For the text-containing cell, return its midpoint in (X, Y) coordinate format. 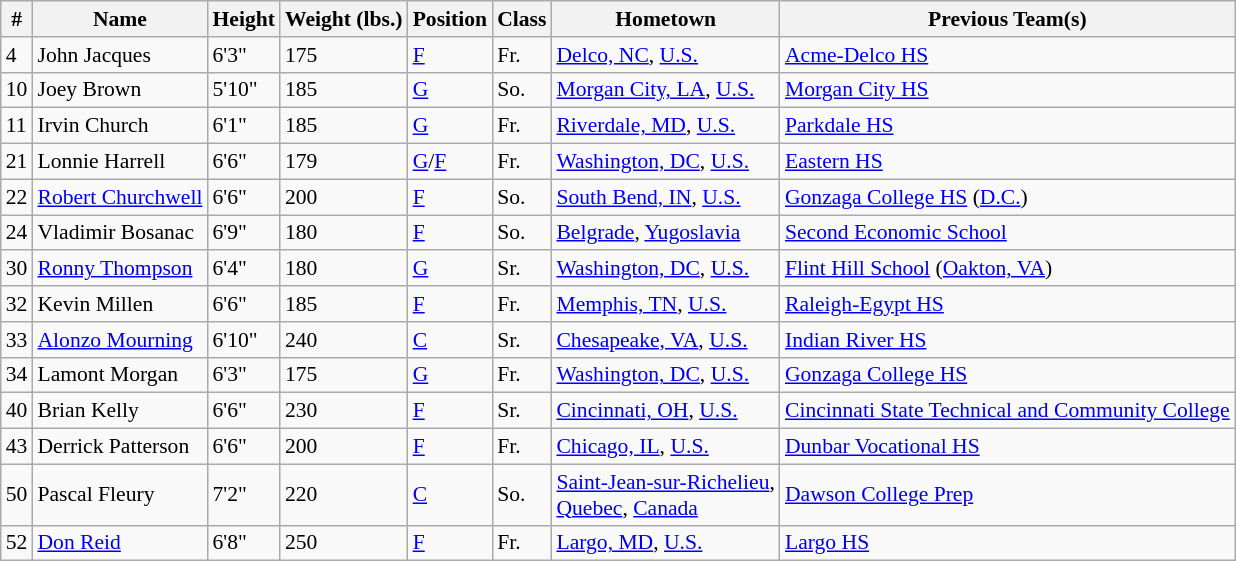
Brian Kelly (120, 411)
Joey Brown (120, 90)
Memphis, TN, U.S. (666, 304)
Raleigh-Egypt HS (1008, 304)
Chesapeake, VA, U.S. (666, 340)
22 (17, 197)
Ronny Thompson (120, 269)
Belgrade, Yugoslavia (666, 233)
52 (17, 543)
Hometown (666, 19)
Robert Churchwell (120, 197)
179 (344, 162)
Cincinnati, OH, U.S. (666, 411)
South Bend, IN, U.S. (666, 197)
Pascal Fleury (120, 494)
Previous Team(s) (1008, 19)
Class (522, 19)
32 (17, 304)
# (17, 19)
Alonzo Mourning (120, 340)
G/F (450, 162)
Dunbar Vocational HS (1008, 447)
Eastern HS (1008, 162)
6'1" (243, 126)
Riverdale, MD, U.S. (666, 126)
33 (17, 340)
43 (17, 447)
Name (120, 19)
Height (243, 19)
4 (17, 55)
Parkdale HS (1008, 126)
50 (17, 494)
24 (17, 233)
Gonzaga College HS (D.C.) (1008, 197)
Position (450, 19)
Acme-Delco HS (1008, 55)
Don Reid (120, 543)
Flint Hill School (Oakton, VA) (1008, 269)
Irvin Church (120, 126)
6'10" (243, 340)
7'2" (243, 494)
220 (344, 494)
Second Economic School (1008, 233)
Delco, NC, U.S. (666, 55)
Morgan City HS (1008, 90)
34 (17, 375)
Dawson College Prep (1008, 494)
Kevin Millen (120, 304)
Morgan City, LA, U.S. (666, 90)
Derrick Patterson (120, 447)
6'9" (243, 233)
5'10" (243, 90)
Largo, MD, U.S. (666, 543)
Lamont Morgan (120, 375)
10 (17, 90)
250 (344, 543)
Indian River HS (1008, 340)
230 (344, 411)
11 (17, 126)
Lonnie Harrell (120, 162)
6'4" (243, 269)
Chicago, IL, U.S. (666, 447)
40 (17, 411)
Saint-Jean-sur-Richelieu,Quebec, Canada (666, 494)
Cincinnati State Technical and Community College (1008, 411)
Largo HS (1008, 543)
Gonzaga College HS (1008, 375)
6'8" (243, 543)
Vladimir Bosanac (120, 233)
30 (17, 269)
John Jacques (120, 55)
240 (344, 340)
21 (17, 162)
Weight (lbs.) (344, 19)
